Locate the cell with the specified text and output its (x, y) center coordinate. 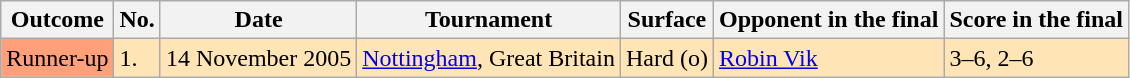
Robin Vik (828, 58)
Nottingham, Great Britain (489, 58)
Opponent in the final (828, 20)
Hard (o) (666, 58)
Runner-up (58, 58)
14 November 2005 (258, 58)
Outcome (58, 20)
Surface (666, 20)
1. (137, 58)
3–6, 2–6 (1036, 58)
Score in the final (1036, 20)
Date (258, 20)
Tournament (489, 20)
No. (137, 20)
